Pinpoint the cell where the given text exists, returning its [X, Y] midpoint coordinate. 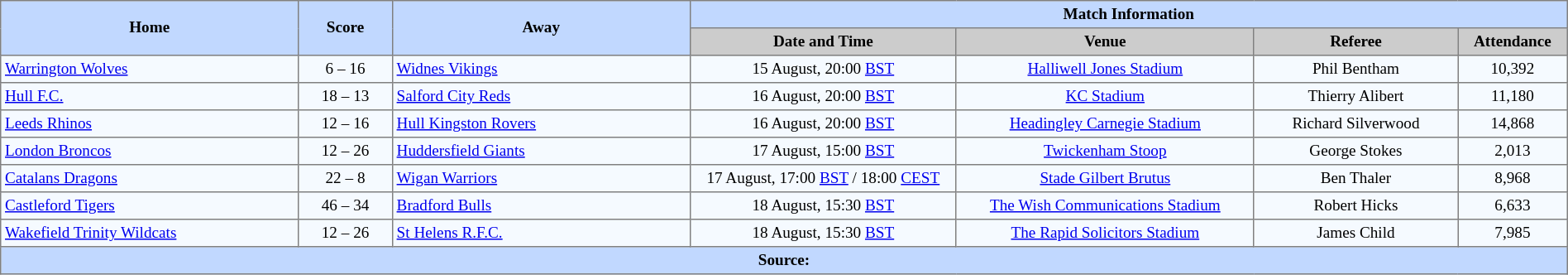
Widnes Vikings [541, 70]
Ben Thaler [1355, 179]
Stade Gilbert Brutus [1105, 179]
17 August, 15:00 BST [823, 151]
8,968 [1513, 179]
Source: [784, 260]
Huddersfield Giants [541, 151]
Halliwell Jones Stadium [1105, 70]
St Helens R.F.C. [541, 234]
London Broncos [150, 151]
George Stokes [1355, 151]
James Child [1355, 234]
Home [150, 28]
The Rapid Solicitors Stadium [1105, 234]
Score [346, 28]
17 August, 17:00 BST / 18:00 CEST [823, 179]
18 – 13 [346, 96]
22 – 8 [346, 179]
Bradford Bulls [541, 205]
Catalans Dragons [150, 179]
Match Information [1128, 15]
KC Stadium [1105, 96]
Headingley Carnegie Stadium [1105, 124]
Wakefield Trinity Wildcats [150, 234]
The Wish Communications Stadium [1105, 205]
Hull F.C. [150, 96]
6 – 16 [346, 70]
Salford City Reds [541, 96]
2,013 [1513, 151]
46 – 34 [346, 205]
14,868 [1513, 124]
Robert Hicks [1355, 205]
Leeds Rhinos [150, 124]
Twickenham Stoop [1105, 151]
Attendance [1513, 41]
12 – 16 [346, 124]
Referee [1355, 41]
Thierry Alibert [1355, 96]
Wigan Warriors [541, 179]
Away [541, 28]
Castleford Tigers [150, 205]
7,985 [1513, 234]
6,633 [1513, 205]
Venue [1105, 41]
Richard Silverwood [1355, 124]
Hull Kingston Rovers [541, 124]
Date and Time [823, 41]
Warrington Wolves [150, 70]
10,392 [1513, 70]
Phil Bentham [1355, 70]
15 August, 20:00 BST [823, 70]
11,180 [1513, 96]
